Provide the [X, Y] coordinate of the cell's center where the given text is located.  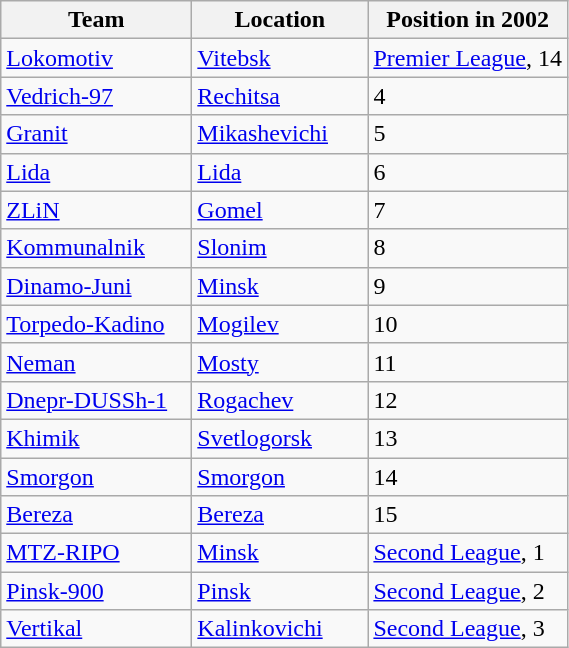
7 [468, 210]
Granit [96, 134]
10 [468, 324]
Kommunalnik [96, 248]
Premier League, 14 [468, 58]
Lokomotiv [96, 58]
Khimik [96, 438]
Rechitsa [280, 96]
Pinsk-900 [96, 591]
5 [468, 134]
Mosty [280, 362]
Second League, 1 [468, 553]
MTZ-RIPO [96, 553]
Position in 2002 [468, 20]
Rogachev [280, 400]
Mogilev [280, 324]
ZLiN [96, 210]
Dinamo-Juni [96, 286]
Location [280, 20]
9 [468, 286]
Dnepr-DUSSh-1 [96, 400]
15 [468, 515]
Team [96, 20]
8 [468, 248]
4 [468, 96]
14 [468, 477]
Kalinkovichi [280, 629]
Vitebsk [280, 58]
12 [468, 400]
Vedrich-97 [96, 96]
Torpedo-Kadino [96, 324]
11 [468, 362]
Pinsk [280, 591]
Vertikal [96, 629]
Gomel [280, 210]
6 [468, 172]
Mikashevichi [280, 134]
Svetlogorsk [280, 438]
Second League, 3 [468, 629]
Slonim [280, 248]
Neman [96, 362]
13 [468, 438]
Second League, 2 [468, 591]
